Detect which cell encompasses the target text, then output its (x, y) center coordinate. 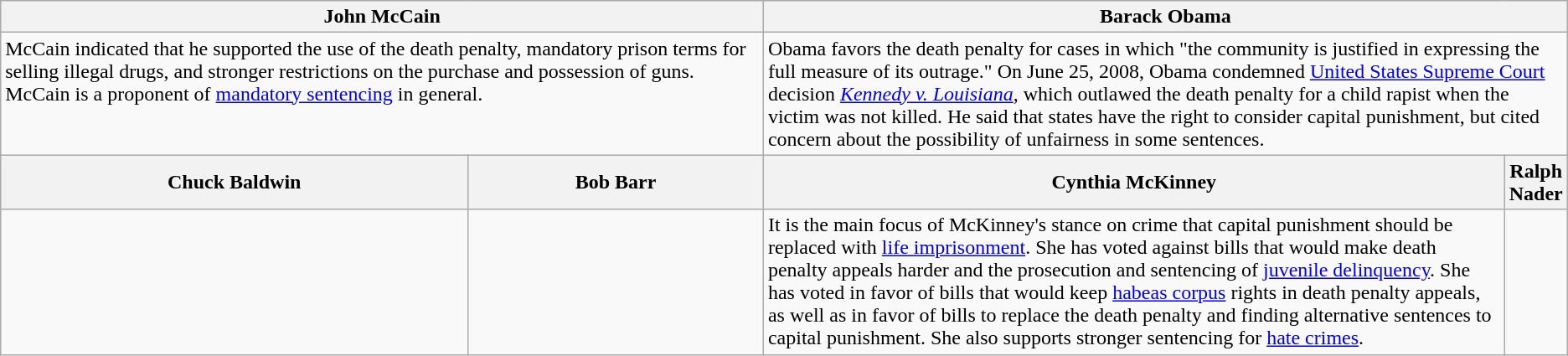
Cynthia McKinney (1134, 183)
Bob Barr (616, 183)
Ralph Nader (1536, 183)
Chuck Baldwin (235, 183)
John McCain (382, 17)
Barack Obama (1165, 17)
